For the text-containing cell, return its midpoint in [X, Y] coordinate format. 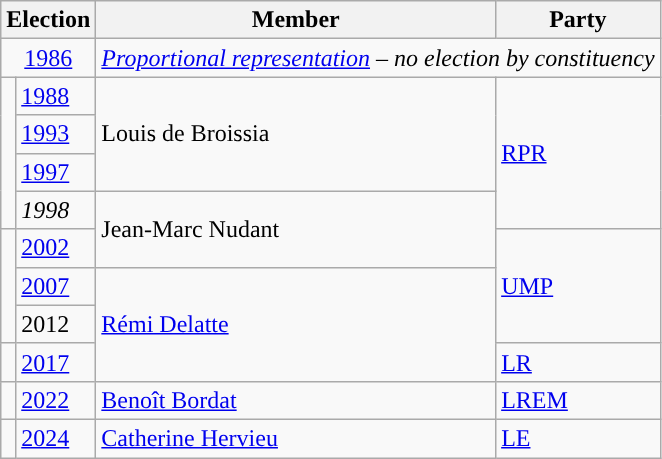
2017 [56, 362]
1986 [48, 58]
LREM [578, 400]
2012 [56, 324]
1997 [56, 172]
Proportional representation – no election by constituency [378, 58]
LE [578, 438]
RPR [578, 153]
LR [578, 362]
Member [296, 20]
Benoît Bordat [296, 400]
2024 [56, 438]
2007 [56, 286]
Jean-Marc Nudant [296, 229]
1988 [56, 96]
UMP [578, 286]
1993 [56, 134]
Party [578, 20]
Election [48, 20]
Rémi Delatte [296, 324]
2002 [56, 248]
2022 [56, 400]
1998 [56, 210]
Louis de Broissia [296, 134]
Catherine Hervieu [296, 438]
